Determine the (x, y) coordinate at the center of the cell enclosing the given text.  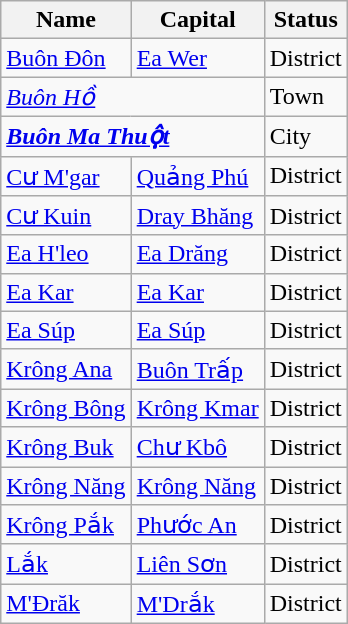
Dray Bhăng (198, 216)
Cư M'gar (66, 176)
Liên Sơn (198, 564)
Krông Kmar (198, 408)
Krông Pắk (66, 525)
Cư Kuin (66, 216)
Ea Drăng (198, 254)
City (306, 136)
Name (66, 20)
Town (306, 97)
Krông Ana (66, 369)
M'Đrăk (66, 604)
Ea H'leo (66, 254)
Buôn Hồ (132, 97)
Capital (198, 20)
Chư Kbô (198, 447)
M'Drắk (198, 604)
Buôn Ma Thuột (132, 136)
Quảng Phú (198, 176)
Lắk (66, 564)
Status (306, 20)
Buôn Trấp (198, 369)
Krông Buk (66, 447)
Phước An (198, 525)
Buôn Đôn (66, 58)
Ea Wer (198, 58)
Krông Bông (66, 408)
